Locate the cell with the specified text and output its [X, Y] center coordinate. 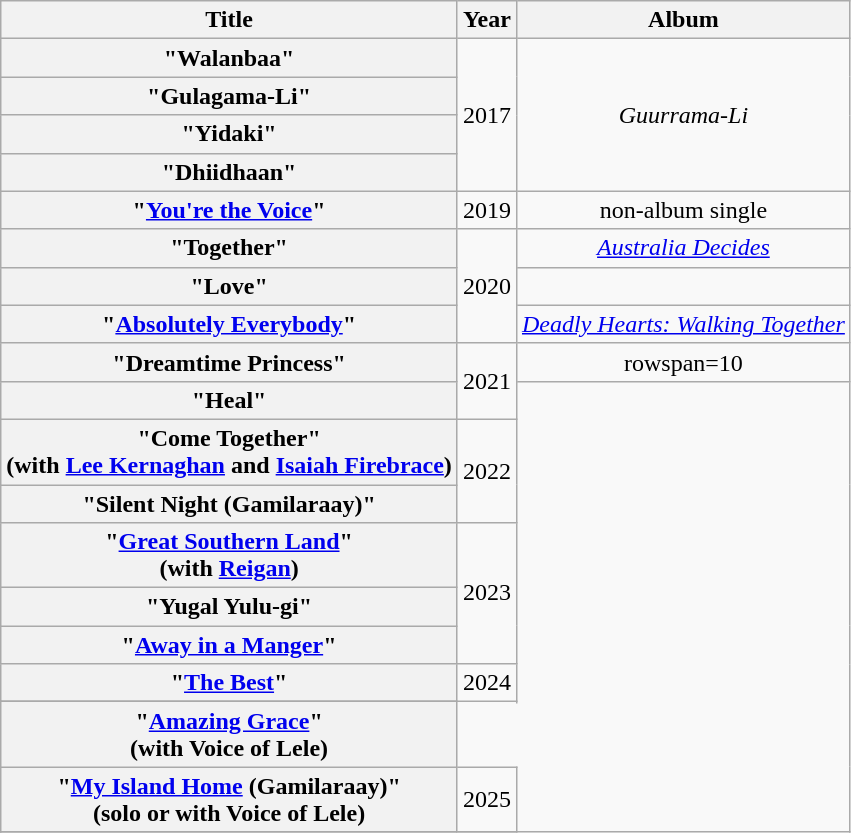
non-album single [683, 210]
"Great Southern Land" (with Reigan) [230, 556]
"Walanbaa" [230, 58]
"Gulagama-Li" [230, 96]
Album [683, 20]
"Dreamtime Princess" [230, 362]
2024 [486, 683]
"Yidaki" [230, 134]
"Heal" [230, 400]
2019 [486, 210]
2025 [486, 800]
"My Island Home (Gamilaraay)" (solo or with Voice of Lele) [230, 800]
"Amazing Grace" (with Voice of Lele) [230, 734]
"Love" [230, 286]
"Yugal Yulu-gi" [230, 607]
"You're the Voice" [230, 210]
2022 [486, 470]
Guurrama-Li [683, 115]
2020 [486, 286]
2021 [486, 381]
Deadly Hearts: Walking Together [683, 324]
"The Best" [230, 683]
"Silent Night (Gamilaraay)" [230, 503]
"Dhiidhaan" [230, 172]
"Together" [230, 248]
2023 [486, 594]
Title [230, 20]
Australia Decides [683, 248]
"Come Together" (with Lee Kernaghan and Isaiah Firebrace) [230, 452]
"Away in a Manger" [230, 645]
2017 [486, 115]
rowspan=10 [683, 362]
"Absolutely Everybody" [230, 324]
Year [486, 20]
